Locate the cell with the specified text and output its [X, Y] center coordinate. 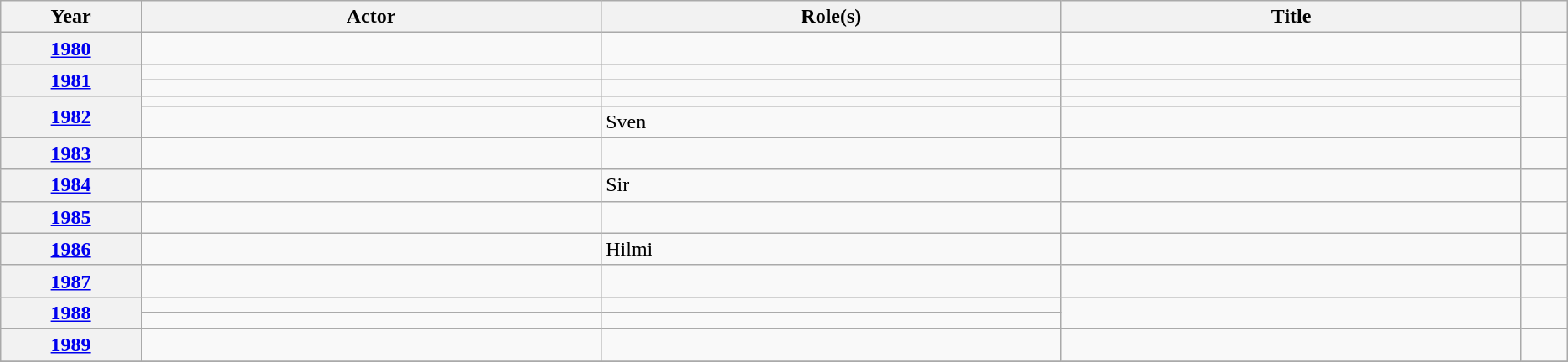
1981 [71, 80]
1987 [71, 281]
Actor [370, 17]
Role(s) [831, 17]
1988 [71, 313]
Sven [831, 122]
1983 [71, 153]
Sir [831, 185]
1989 [71, 344]
1984 [71, 185]
Year [71, 17]
Hilmi [831, 249]
1986 [71, 249]
1980 [71, 49]
1985 [71, 217]
1982 [71, 117]
Title [1292, 17]
